Find where the given text appears and provide that cell's center as [x, y] coordinate. 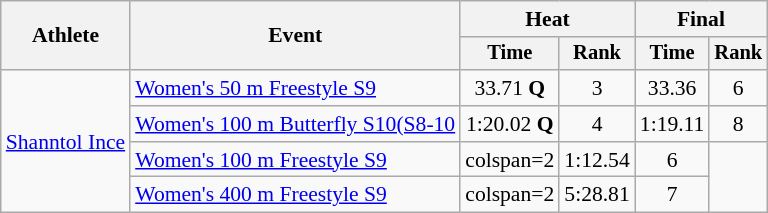
33.71 Q [510, 88]
Heat [548, 19]
8 [738, 124]
4 [596, 124]
Athlete [66, 36]
3 [596, 88]
Women's 100 m Freestyle S9 [295, 160]
1:20.02 Q [510, 124]
Event [295, 36]
33.36 [672, 88]
5:28.81 [596, 195]
Shanntol Ince [66, 141]
Final [701, 19]
Women's 400 m Freestyle S9 [295, 195]
1:19.11 [672, 124]
1:12.54 [596, 160]
7 [672, 195]
Women's 100 m Butterfly S10(S8-10 [295, 124]
Women's 50 m Freestyle S9 [295, 88]
